Scan for the cell matching the given text and deliver its (X, Y) coordinate at center. 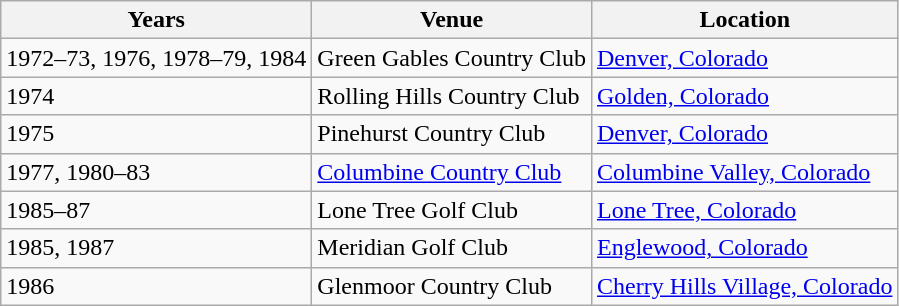
Meridian Golf Club (452, 248)
1972–73, 1976, 1978–79, 1984 (156, 58)
1986 (156, 286)
Lone Tree, Colorado (744, 210)
Cherry Hills Village, Colorado (744, 286)
Venue (452, 20)
Green Gables Country Club (452, 58)
Pinehurst Country Club (452, 134)
Columbine Country Club (452, 172)
Columbine Valley, Colorado (744, 172)
Englewood, Colorado (744, 248)
1974 (156, 96)
Lone Tree Golf Club (452, 210)
Golden, Colorado (744, 96)
Years (156, 20)
1985, 1987 (156, 248)
Glenmoor Country Club (452, 286)
1985–87 (156, 210)
Rolling Hills Country Club (452, 96)
Location (744, 20)
1977, 1980–83 (156, 172)
1975 (156, 134)
